Pinpoint the cell where the given text exists, returning its [X, Y] midpoint coordinate. 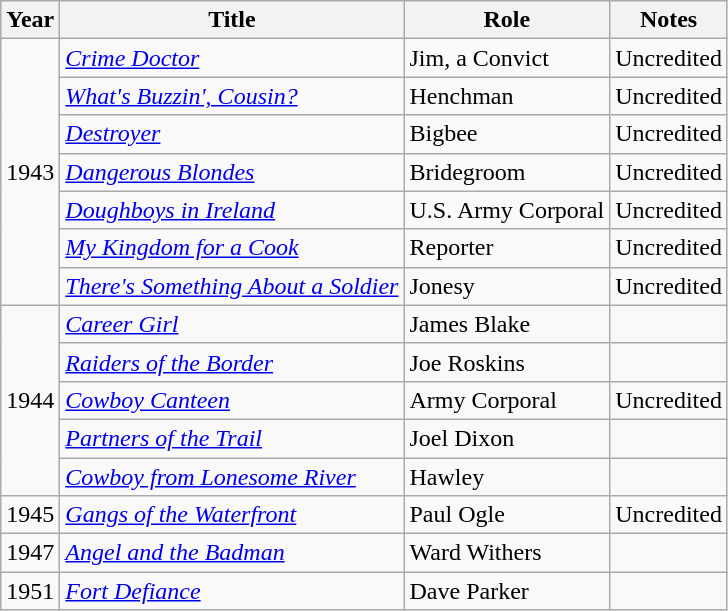
James Blake [507, 324]
Crime Doctor [232, 58]
My Kingdom for a Cook [232, 248]
Career Girl [232, 324]
1943 [30, 172]
Title [232, 20]
Joel Dixon [507, 438]
What's Buzzin', Cousin? [232, 96]
Jonesy [507, 286]
Notes [669, 20]
Year [30, 20]
Doughboys in Ireland [232, 210]
There's Something About a Soldier [232, 286]
1945 [30, 515]
Bigbee [507, 134]
Gangs of the Waterfront [232, 515]
Army Corporal [507, 400]
1947 [30, 553]
Reporter [507, 248]
Raiders of the Border [232, 362]
Ward Withers [507, 553]
Bridegroom [507, 172]
Dave Parker [507, 591]
Fort Defiance [232, 591]
Partners of the Trail [232, 438]
Hawley [507, 477]
Role [507, 20]
Destroyer [232, 134]
Angel and the Badman [232, 553]
1951 [30, 591]
U.S. Army Corporal [507, 210]
1944 [30, 400]
Cowboy Canteen [232, 400]
Joe Roskins [507, 362]
Dangerous Blondes [232, 172]
Cowboy from Lonesome River [232, 477]
Henchman [507, 96]
Paul Ogle [507, 515]
Jim, a Convict [507, 58]
